From the cell containing the given text, extract its center point as (X, Y) coordinate. 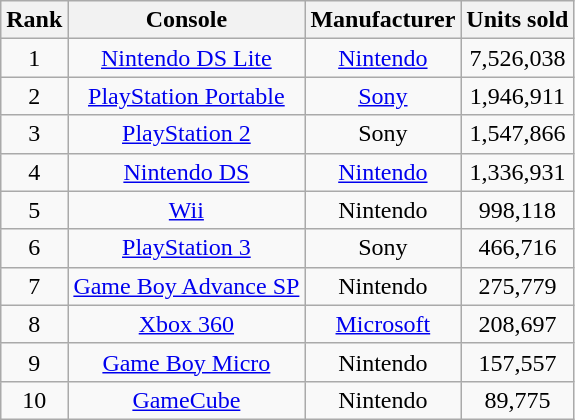
2 (34, 96)
8 (34, 324)
998,118 (518, 210)
Wii (186, 210)
275,779 (518, 286)
Xbox 360 (186, 324)
1,336,931 (518, 172)
4 (34, 172)
PlayStation Portable (186, 96)
7,526,038 (518, 58)
1 (34, 58)
6 (34, 248)
Units sold (518, 20)
Manufacturer (383, 20)
1,547,866 (518, 134)
Console (186, 20)
Microsoft (383, 324)
208,697 (518, 324)
3 (34, 134)
GameCube (186, 400)
1,946,911 (518, 96)
10 (34, 400)
PlayStation 3 (186, 248)
Game Boy Micro (186, 362)
466,716 (518, 248)
157,557 (518, 362)
7 (34, 286)
Nintendo DS Lite (186, 58)
5 (34, 210)
PlayStation 2 (186, 134)
9 (34, 362)
Nintendo DS (186, 172)
89,775 (518, 400)
Game Boy Advance SP (186, 286)
Rank (34, 20)
